Detect which cell encompasses the target text, then output its (X, Y) center coordinate. 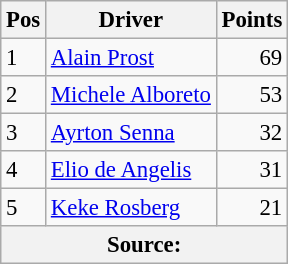
1 (24, 58)
21 (252, 208)
Ayrton Senna (132, 133)
Driver (132, 20)
3 (24, 133)
2 (24, 95)
4 (24, 170)
Points (252, 20)
Michele Alboreto (132, 95)
Source: (144, 245)
32 (252, 133)
Elio de Angelis (132, 170)
Keke Rosberg (132, 208)
53 (252, 95)
Pos (24, 20)
31 (252, 170)
5 (24, 208)
Alain Prost (132, 58)
69 (252, 58)
